Determine the (X, Y) coordinate at the center of the cell enclosing the given text.  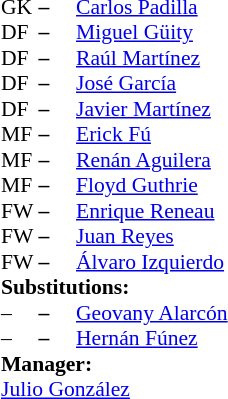
Erick Fú (152, 135)
Javier Martínez (152, 109)
Renán Aguilera (152, 160)
Juan Reyes (152, 237)
Floyd Guthrie (152, 185)
Hernán Fúnez (152, 339)
Geovany Alarcón (152, 313)
Substitutions: (114, 287)
Miguel Güity (152, 33)
Enrique Reneau (152, 211)
José García (152, 83)
Manager: (114, 364)
Álvaro Izquierdo (152, 262)
Raúl Martínez (152, 58)
